Locate the cell with the specified text and output its [x, y] center coordinate. 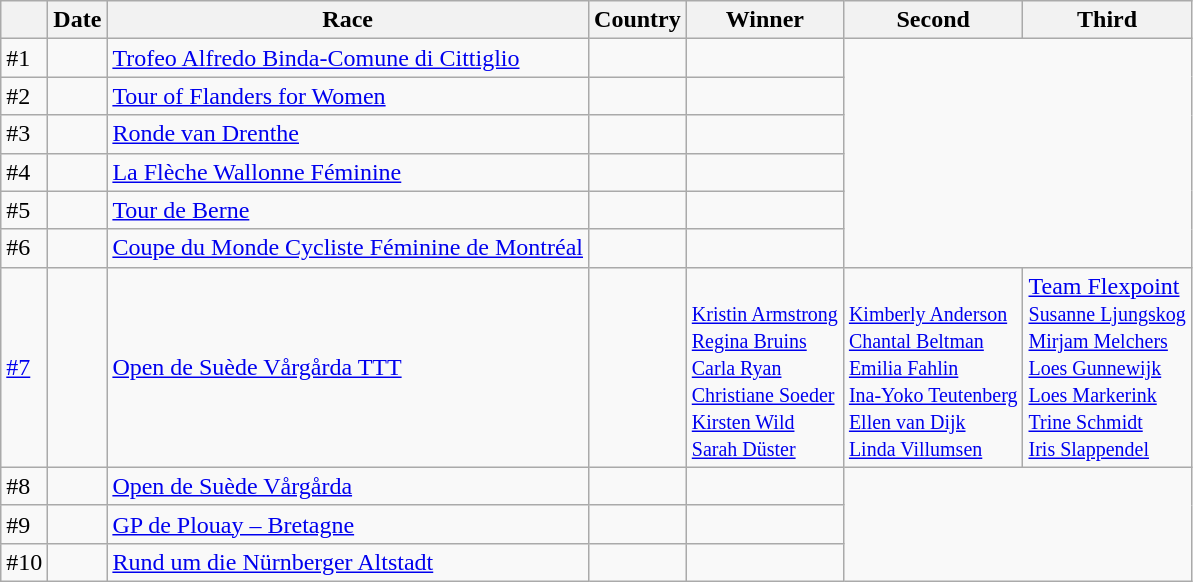
#7 [24, 367]
Kristin Armstrong Regina Bruins Carla Ryan Christiane Soeder Kirsten WildSarah Düster [764, 367]
Kimberly Anderson Chantal Beltman Emilia Fahlin Ina-Yoko Teutenberg Ellen van Dijk Linda Villumsen [933, 367]
Rund um die Nürnberger Altstadt [348, 562]
Second [933, 20]
Trofeo Alfredo Binda-Comune di Cittiglio [348, 58]
Open de Suède Vårgårda TTT [348, 367]
#3 [24, 134]
Tour of Flanders for Women [348, 96]
Ronde van Drenthe [348, 134]
#9 [24, 524]
#10 [24, 562]
#5 [24, 210]
#2 [24, 96]
#6 [24, 248]
#1 [24, 58]
Date [78, 20]
Third [1107, 20]
Coupe du Monde Cycliste Féminine de Montréal [348, 248]
Race [348, 20]
Team FlexpointSusanne Ljungskog Mirjam Melchers Loes GunnewijkLoes Markerink Trine SchmidtIris Slappendel [1107, 367]
Tour de Berne [348, 210]
GP de Plouay – Bretagne [348, 524]
#8 [24, 486]
La Flèche Wallonne Féminine [348, 172]
Winner [764, 20]
Open de Suède Vårgårda [348, 486]
Country [638, 20]
#4 [24, 172]
